Search for the cell housing the specified text and yield its [x, y] center coordinate. 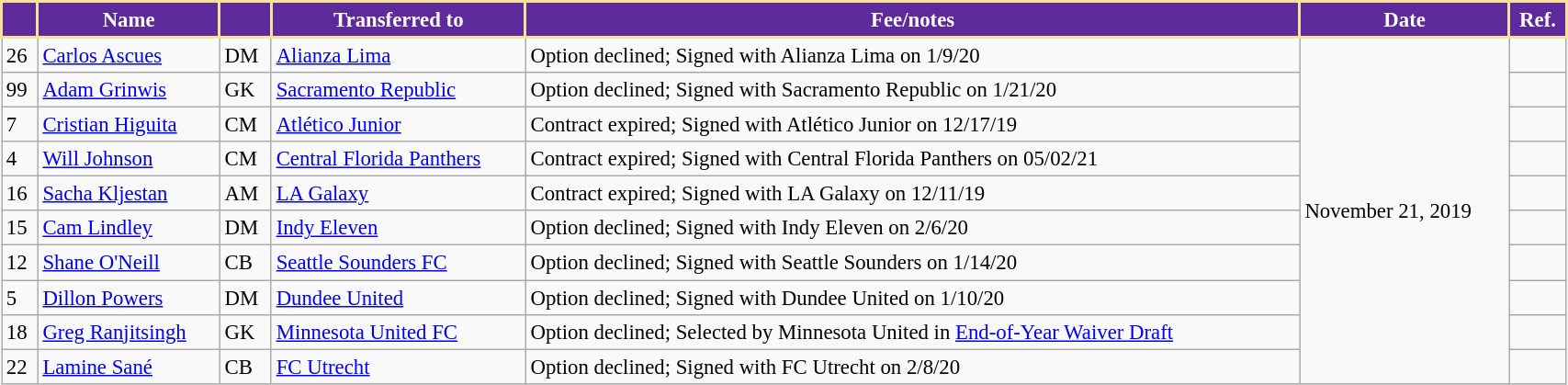
Shane O'Neill [129, 263]
Alianza Lima [399, 55]
Seattle Sounders FC [399, 263]
Date [1404, 20]
16 [20, 194]
26 [20, 55]
November 21, 2019 [1404, 211]
LA Galaxy [399, 194]
22 [20, 367]
FC Utrecht [399, 367]
Minnesota United FC [399, 332]
Central Florida Panthers [399, 159]
4 [20, 159]
Ref. [1538, 20]
Sacramento Republic [399, 90]
Fee/notes [913, 20]
Adam Grinwis [129, 90]
Option declined; Signed with Dundee United on 1/10/20 [913, 298]
99 [20, 90]
Sacha Kljestan [129, 194]
7 [20, 125]
Cristian Higuita [129, 125]
Option declined; Signed with Alianza Lima on 1/9/20 [913, 55]
Option declined; Signed with Indy Eleven on 2/6/20 [913, 229]
Option declined; Signed with Sacramento Republic on 1/21/20 [913, 90]
15 [20, 229]
Carlos Ascues [129, 55]
18 [20, 332]
Transferred to [399, 20]
AM [245, 194]
Will Johnson [129, 159]
Option declined; Signed with Seattle Sounders on 1/14/20 [913, 263]
Contract expired; Signed with Atlético Junior on 12/17/19 [913, 125]
5 [20, 298]
Lamine Sané [129, 367]
Contract expired; Signed with LA Galaxy on 12/11/19 [913, 194]
Name [129, 20]
Option declined; Signed with FC Utrecht on 2/8/20 [913, 367]
Atlético Junior [399, 125]
Greg Ranjitsingh [129, 332]
Contract expired; Signed with Central Florida Panthers on 05/02/21 [913, 159]
Indy Eleven [399, 229]
Dillon Powers [129, 298]
12 [20, 263]
Dundee United [399, 298]
Option declined; Selected by Minnesota United in End-of-Year Waiver Draft [913, 332]
Cam Lindley [129, 229]
